Return the [x, y] coordinate for the center point of the cell that contains the specified text.  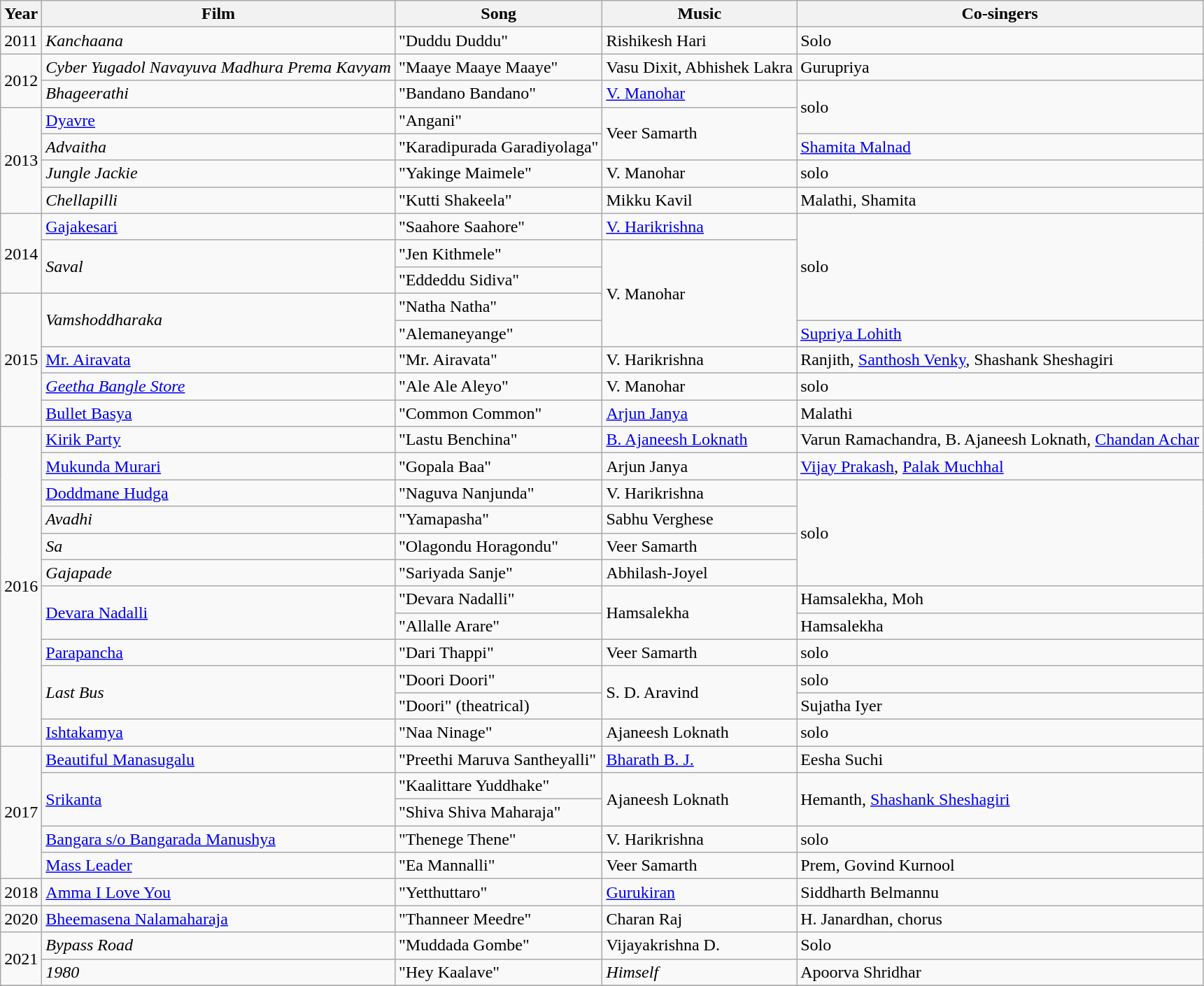
"Kutti Shakeela" [498, 200]
Sa [218, 546]
2018 [21, 892]
Last Bus [218, 692]
2014 [21, 253]
Abhilash-Joyel [700, 573]
Charan Raj [700, 919]
Doddmane Hudga [218, 493]
"Thanneer Meedre" [498, 919]
Bharath B. J. [700, 759]
Mukunda Murari [218, 466]
Dyavre [218, 120]
"Devara Nadalli" [498, 599]
"Naa Ninage" [498, 732]
"Angani" [498, 120]
Gurupriya [1000, 67]
Supriya Lohith [1000, 334]
Srikanta [218, 799]
"Allalle Arare" [498, 626]
Bhageerathi [218, 94]
Vasu Dixit, Abhishek Lakra [700, 67]
"Ea Mannalli" [498, 866]
"Karadipurada Garadiyolaga" [498, 147]
"Natha Natha" [498, 306]
"Preethi Maruva Santheyalli" [498, 759]
Mr. Airavata [218, 360]
"Dari Thappi" [498, 652]
Bheemasena Nalamaharaja [218, 919]
Eesha Suchi [1000, 759]
Sabhu Verghese [700, 520]
Bypass Road [218, 945]
"Yakinge Maimele" [498, 173]
"Mr. Airavata" [498, 360]
"Saahore Saahore" [498, 227]
Gurukiran [700, 892]
Bullet Basya [218, 413]
"Alemaneyange" [498, 334]
Avadhi [218, 520]
"Olagondu Horagondu" [498, 546]
"Muddada Gombe" [498, 945]
2011 [21, 41]
2021 [21, 959]
Himself [700, 972]
Advaitha [218, 147]
Parapancha [218, 652]
Vijay Prakash, Palak Muchhal [1000, 466]
Geetha Bangle Store [218, 387]
"Thenege Thene" [498, 839]
Mikku Kavil [700, 200]
Year [21, 14]
"Bandano Bandano" [498, 94]
Bangara s/o Bangarada Manushya [218, 839]
"Naguva Nanjunda" [498, 493]
Siddharth Belmannu [1000, 892]
Gajapade [218, 573]
Prem, Govind Kurnool [1000, 866]
1980 [218, 972]
H. Janardhan, chorus [1000, 919]
Ranjith, Santhosh Venky, Shashank Sheshagiri [1000, 360]
Sujatha Iyer [1000, 706]
"Jen Kithmele" [498, 253]
Shamita Malnad [1000, 147]
"Sariyada Sanje" [498, 573]
Jungle Jackie [218, 173]
Mass Leader [218, 866]
Vamshoddharaka [218, 320]
Co-singers [1000, 14]
Amma I Love You [218, 892]
"Yetthuttaro" [498, 892]
"Common Common" [498, 413]
Music [700, 14]
2020 [21, 919]
2017 [21, 812]
"Duddu Duddu" [498, 41]
"Ale Ale Aleyo" [498, 387]
Hemanth, Shashank Sheshagiri [1000, 799]
"Lastu Benchina" [498, 440]
Song [498, 14]
Kirik Party [218, 440]
Cyber Yugadol Navayuva Madhura Prema Kavyam [218, 67]
"Doori Doori" [498, 679]
"Kaalittare Yuddhake" [498, 786]
Beautiful Manasugalu [218, 759]
2015 [21, 359]
Varun Ramachandra, B. Ajaneesh Loknath, Chandan Achar [1000, 440]
B. Ajaneesh Loknath [700, 440]
"Maaye Maaye Maaye" [498, 67]
Hamsalekha, Moh [1000, 599]
"Yamapasha" [498, 520]
Film [218, 14]
"Gopala Baa" [498, 466]
Malathi, Shamita [1000, 200]
Malathi [1000, 413]
Saval [218, 266]
Devara Nadalli [218, 613]
Gajakesari [218, 227]
Apoorva Shridhar [1000, 972]
Ishtakamya [218, 732]
Chellapilli [218, 200]
Rishikesh Hari [700, 41]
"Eddeddu Sidiva" [498, 280]
Kanchaana [218, 41]
Vijayakrishna D. [700, 945]
"Hey Kaalave" [498, 972]
2012 [21, 80]
S. D. Aravind [700, 692]
"Shiva Shiva Maharaja" [498, 813]
2013 [21, 160]
2016 [21, 586]
"Doori" (theatrical) [498, 706]
